Determine the [x, y] coordinate at the center of the cell enclosing the given text.  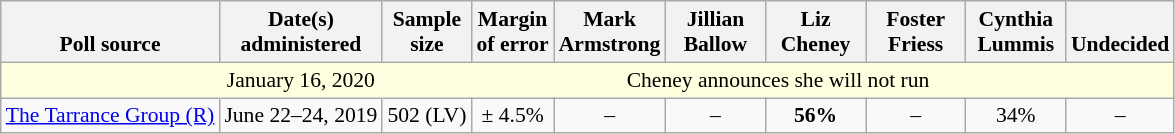
34% [1016, 116]
January 16, 2020 [300, 80]
CynthiaLummis [1016, 32]
56% [815, 116]
Marginof error [512, 32]
June 22–24, 2019 [300, 116]
± 4.5% [512, 116]
MarkArmstrong [610, 32]
502 (LV) [426, 116]
Samplesize [426, 32]
FosterFriess [916, 32]
Undecided [1120, 32]
Date(s)administered [300, 32]
JillianBallow [715, 32]
Cheney announces she will not run [778, 80]
Poll source [110, 32]
The Tarrance Group (R) [110, 116]
LizCheney [815, 32]
